Locate the cell with the specified text and output its (X, Y) center coordinate. 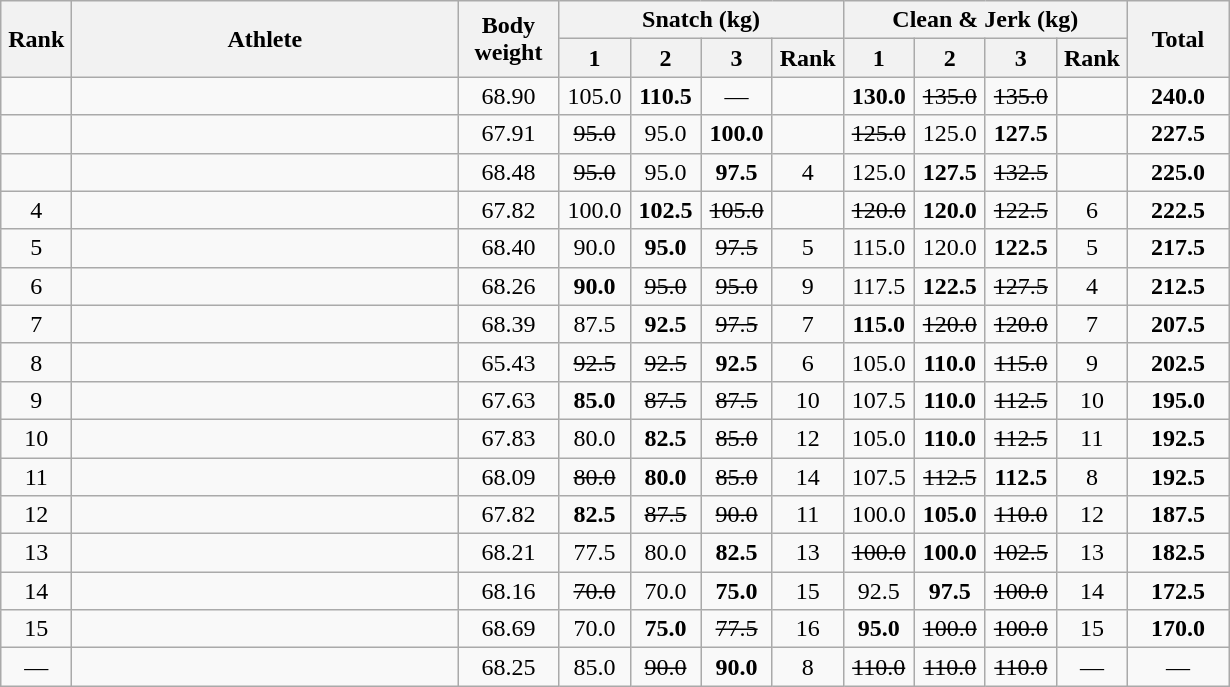
Clean & Jerk (kg) (985, 20)
68.40 (508, 248)
117.5 (878, 286)
222.5 (1178, 210)
212.5 (1178, 286)
67.63 (508, 400)
67.83 (508, 438)
68.39 (508, 324)
195.0 (1178, 400)
240.0 (1178, 96)
68.16 (508, 591)
225.0 (1178, 172)
Total (1178, 39)
132.5 (1020, 172)
217.5 (1178, 248)
Snatch (kg) (701, 20)
65.43 (508, 362)
68.09 (508, 477)
68.90 (508, 96)
202.5 (1178, 362)
170.0 (1178, 629)
67.91 (508, 134)
68.69 (508, 629)
68.26 (508, 286)
Body weight (508, 39)
68.25 (508, 667)
207.5 (1178, 324)
16 (808, 629)
187.5 (1178, 515)
68.21 (508, 553)
110.5 (666, 96)
172.5 (1178, 591)
227.5 (1178, 134)
68.48 (508, 172)
182.5 (1178, 553)
130.0 (878, 96)
Athlete (265, 39)
